Return [x, y] of the center of cell containing provided text 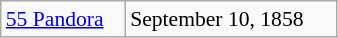
September 10, 1858 [231, 19]
55 Pandora [63, 19]
